Extract the [x, y] coordinate from the center of the cell holding the provided text.  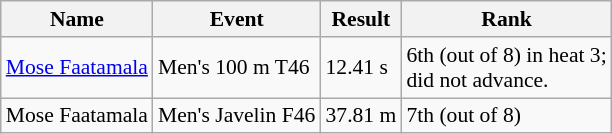
Event [237, 19]
12.41 s [360, 68]
37.81 m [360, 116]
Men's 100 m T46 [237, 68]
6th (out of 8) in heat 3;did not advance. [506, 68]
Result [360, 19]
Rank [506, 19]
Name [77, 19]
Men's Javelin F46 [237, 116]
7th (out of 8) [506, 116]
